Scan for the cell matching the given text and deliver its [x, y] coordinate at center. 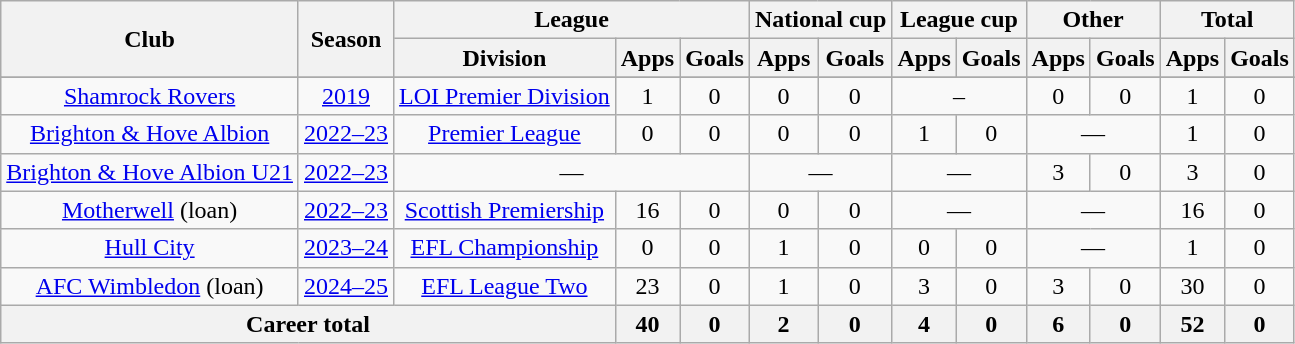
Scottish Premiership [505, 210]
Career total [308, 324]
40 [647, 324]
Premier League [505, 134]
– [959, 96]
Season [346, 39]
2023–24 [346, 248]
Brighton & Hove Albion [150, 134]
30 [1192, 286]
Brighton & Hove Albion U21 [150, 172]
EFL Championship [505, 248]
League cup [959, 20]
Club [150, 39]
Motherwell (loan) [150, 210]
Hull City [150, 248]
Total [1227, 20]
Division [505, 58]
LOI Premier Division [505, 96]
6 [1058, 324]
League [572, 20]
2019 [346, 96]
2024–25 [346, 286]
23 [647, 286]
Shamrock Rovers [150, 96]
EFL League Two [505, 286]
2 [783, 324]
National cup [820, 20]
Other [1093, 20]
52 [1192, 324]
4 [924, 324]
AFC Wimbledon (loan) [150, 286]
